Identify which cell holds the provided text, then report its (x, y) central coordinate. 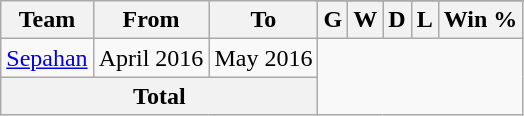
D (397, 20)
Win % (480, 20)
L (424, 20)
G (333, 20)
W (366, 20)
April 2016 (151, 58)
Team (47, 20)
May 2016 (264, 58)
To (264, 20)
Total (160, 96)
From (151, 20)
Sepahan (47, 58)
